Return the (X, Y) coordinate for the center point of the cell that contains the specified text.  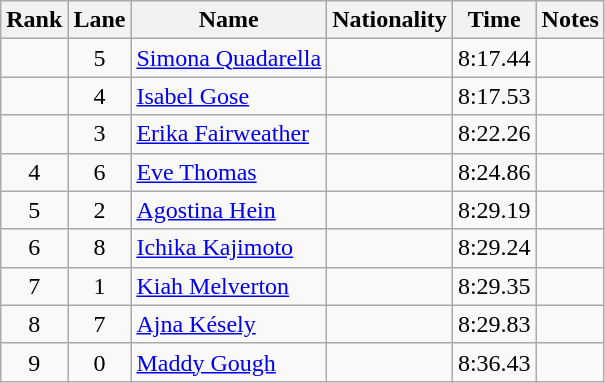
8:29.83 (494, 324)
9 (34, 362)
8:17.44 (494, 58)
8:17.53 (494, 96)
8:24.86 (494, 172)
Maddy Gough (229, 362)
2 (100, 210)
Ichika Kajimoto (229, 248)
1 (100, 286)
Name (229, 20)
Rank (34, 20)
0 (100, 362)
Kiah Melverton (229, 286)
Nationality (390, 20)
3 (100, 134)
Lane (100, 20)
Time (494, 20)
Isabel Gose (229, 96)
8:29.35 (494, 286)
Erika Fairweather (229, 134)
Ajna Késely (229, 324)
8:29.24 (494, 248)
Eve Thomas (229, 172)
Simona Quadarella (229, 58)
8:29.19 (494, 210)
Agostina Hein (229, 210)
8:22.26 (494, 134)
8:36.43 (494, 362)
Notes (570, 20)
